Identify which cell holds the provided text, then report its [x, y] central coordinate. 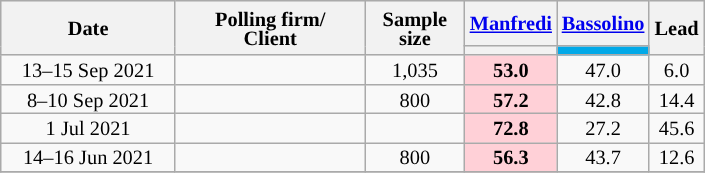
45.6 [676, 128]
56.3 [511, 156]
1,035 [415, 70]
43.7 [603, 156]
13–15 Sep 2021 [88, 70]
Polling firm/Client [270, 28]
72.8 [511, 128]
Sample size [415, 28]
Manfredi [511, 22]
53.0 [511, 70]
57.2 [511, 98]
Bassolino [603, 22]
42.8 [603, 98]
1 Jul 2021 [88, 128]
47.0 [603, 70]
8–10 Sep 2021 [88, 98]
Lead [676, 28]
6.0 [676, 70]
27.2 [603, 128]
14–16 Jun 2021 [88, 156]
14.4 [676, 98]
12.6 [676, 156]
Date [88, 28]
